Locate the cell with the specified text and output its [x, y] center coordinate. 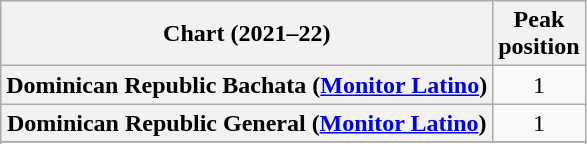
Peakposition [539, 34]
Dominican Republic Bachata (Monitor Latino) [247, 85]
Dominican Republic General (Monitor Latino) [247, 123]
Chart (2021–22) [247, 34]
